For the text-containing cell, return its midpoint in (x, y) coordinate format. 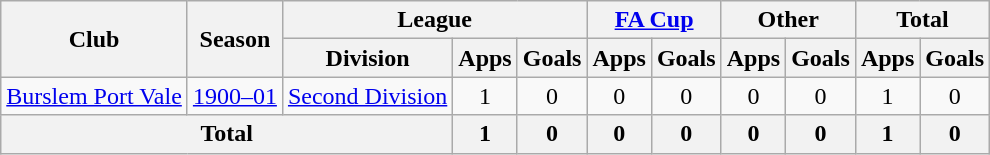
FA Cup (654, 20)
League (434, 20)
Season (234, 39)
Other (788, 20)
1900–01 (234, 96)
Second Division (367, 96)
Club (94, 39)
Burslem Port Vale (94, 96)
Division (367, 58)
